Return the (X, Y) coordinate for the center point of the cell that contains the specified text.  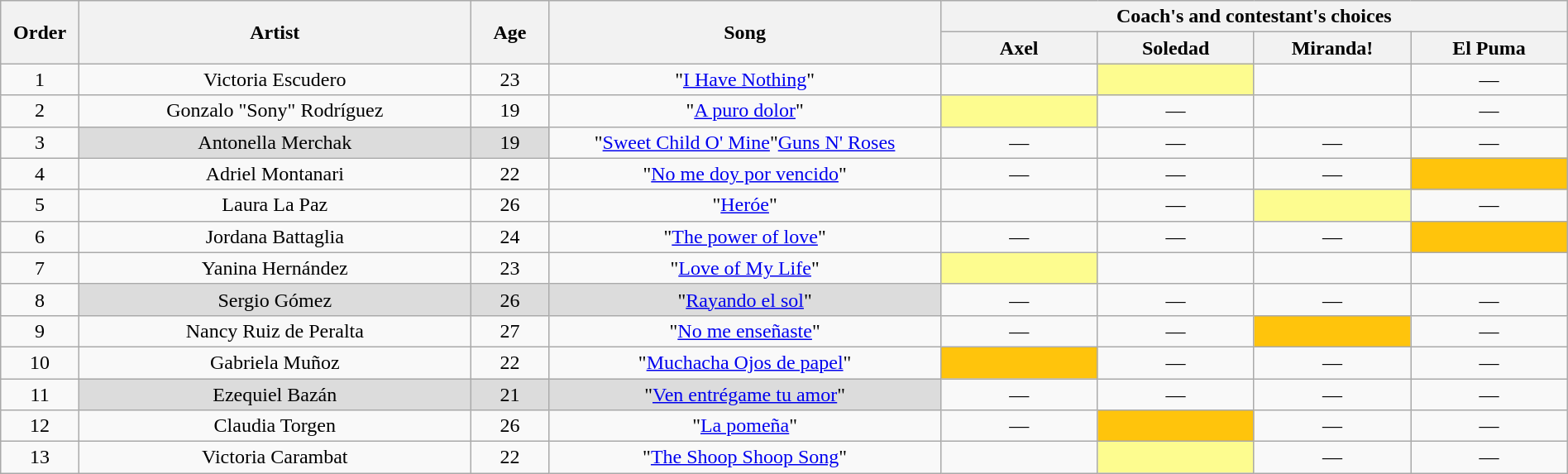
13 (40, 457)
Victoria Carambat (275, 457)
5 (40, 205)
Artist (275, 32)
9 (40, 331)
Adriel Montanari (275, 174)
Claudia Torgen (275, 426)
"Ven entrégame tu amor" (745, 395)
2 (40, 111)
Coach's and contestant's choices (1254, 17)
Jordana Battaglia (275, 237)
"A puro dolor" (745, 111)
27 (509, 331)
"No me enseñaste" (745, 331)
"Muchacha Ojos de papel" (745, 362)
8 (40, 299)
Sergio Gómez (275, 299)
Song (745, 32)
Soledad (1176, 48)
Gabriela Muñoz (275, 362)
1 (40, 79)
"I Have Nothing" (745, 79)
10 (40, 362)
21 (509, 395)
Laura La Paz (275, 205)
"La pomeña" (745, 426)
El Puma (1489, 48)
"Heróe" (745, 205)
"The Shoop Shoop Song" (745, 457)
Age (509, 32)
Axel (1019, 48)
Ezequiel Bazán (275, 395)
3 (40, 142)
6 (40, 237)
"Rayando el sol" (745, 299)
Yanina Hernández (275, 268)
4 (40, 174)
"Sweet Child O' Mine"Guns N' Roses (745, 142)
"The power of love" (745, 237)
7 (40, 268)
Order (40, 32)
Gonzalo "Sony" Rodríguez (275, 111)
Miranda! (1331, 48)
Victoria Escudero (275, 79)
Nancy Ruiz de Peralta (275, 331)
Antonella Merchak (275, 142)
24 (509, 237)
"No me doy por vencido" (745, 174)
12 (40, 426)
11 (40, 395)
"Love of My Life" (745, 268)
